Identify which cell holds the provided text, then report its [x, y] central coordinate. 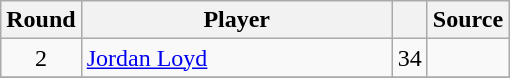
Jordan Loyd [236, 58]
Source [468, 20]
2 [41, 58]
34 [410, 58]
Round [41, 20]
Player [236, 20]
